Identify which cell holds the provided text, then report its (X, Y) central coordinate. 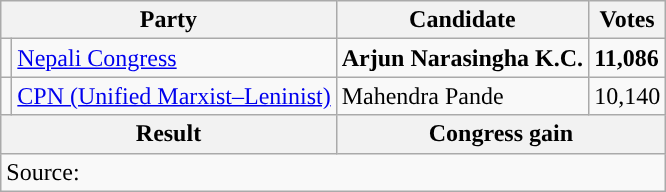
Source: (334, 172)
11,086 (628, 58)
Votes (628, 20)
Arjun Narasingha K.C. (462, 58)
Party (168, 20)
Candidate (462, 20)
Nepali Congress (174, 58)
Congress gain (500, 134)
10,140 (628, 96)
Result (168, 134)
Mahendra Pande (462, 96)
CPN (Unified Marxist–Leninist) (174, 96)
